Extract the [x, y] coordinate from the center of the cell holding the provided text.  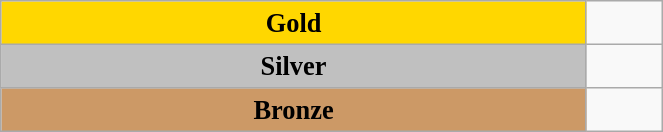
Gold [294, 22]
Silver [294, 66]
Bronze [294, 109]
